Output the (X, Y) coordinate of the center of the cell containing the given text.  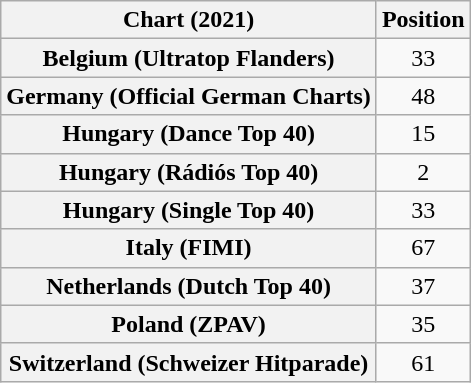
Italy (FIMI) (189, 248)
Poland (ZPAV) (189, 324)
35 (423, 324)
Netherlands (Dutch Top 40) (189, 286)
Germany (Official German Charts) (189, 96)
Chart (2021) (189, 20)
Hungary (Single Top 40) (189, 210)
Belgium (Ultratop Flanders) (189, 58)
67 (423, 248)
Hungary (Rádiós Top 40) (189, 172)
Position (423, 20)
Hungary (Dance Top 40) (189, 134)
Switzerland (Schweizer Hitparade) (189, 362)
37 (423, 286)
61 (423, 362)
2 (423, 172)
48 (423, 96)
15 (423, 134)
